Return the [x, y] coordinate for the center point of the cell that contains the specified text.  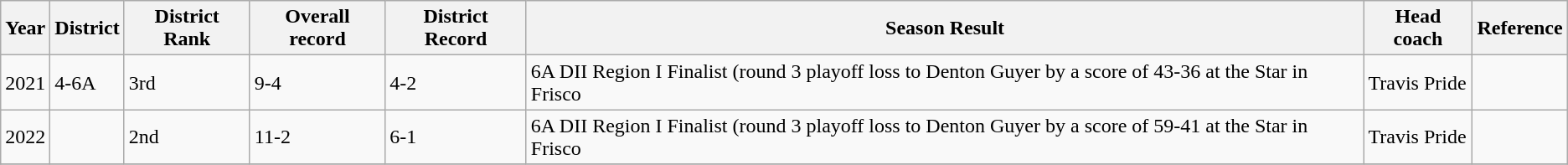
District Record [456, 28]
2022 [25, 137]
District [87, 28]
District Rank [187, 28]
4-6A [87, 82]
Head coach [1418, 28]
9-4 [317, 82]
Season Result [945, 28]
Year [25, 28]
2nd [187, 137]
11-2 [317, 137]
Overall record [317, 28]
6A DII Region I Finalist (round 3 playoff loss to Denton Guyer by a score of 43-36 at the Star in Frisco [945, 82]
6A DII Region I Finalist (round 3 playoff loss to Denton Guyer by a score of 59-41 at the Star in Frisco [945, 137]
4-2 [456, 82]
3rd [187, 82]
6-1 [456, 137]
2021 [25, 82]
Reference [1519, 28]
